Search for the cell housing the specified text and yield its [x, y] center coordinate. 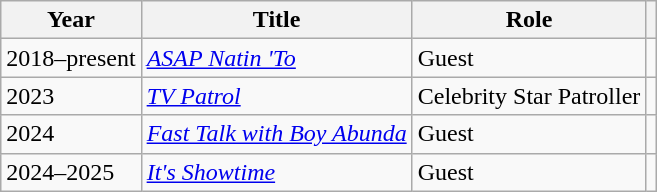
2023 [71, 96]
It's Showtime [276, 172]
2024–2025 [71, 172]
2018–present [71, 58]
Celebrity Star Patroller [529, 96]
Title [276, 20]
ASAP Natin 'To [276, 58]
2024 [71, 134]
Year [71, 20]
TV Patrol [276, 96]
Role [529, 20]
Fast Talk with Boy Abunda [276, 134]
